Extract the [X, Y] coordinate from the center of the cell holding the provided text.  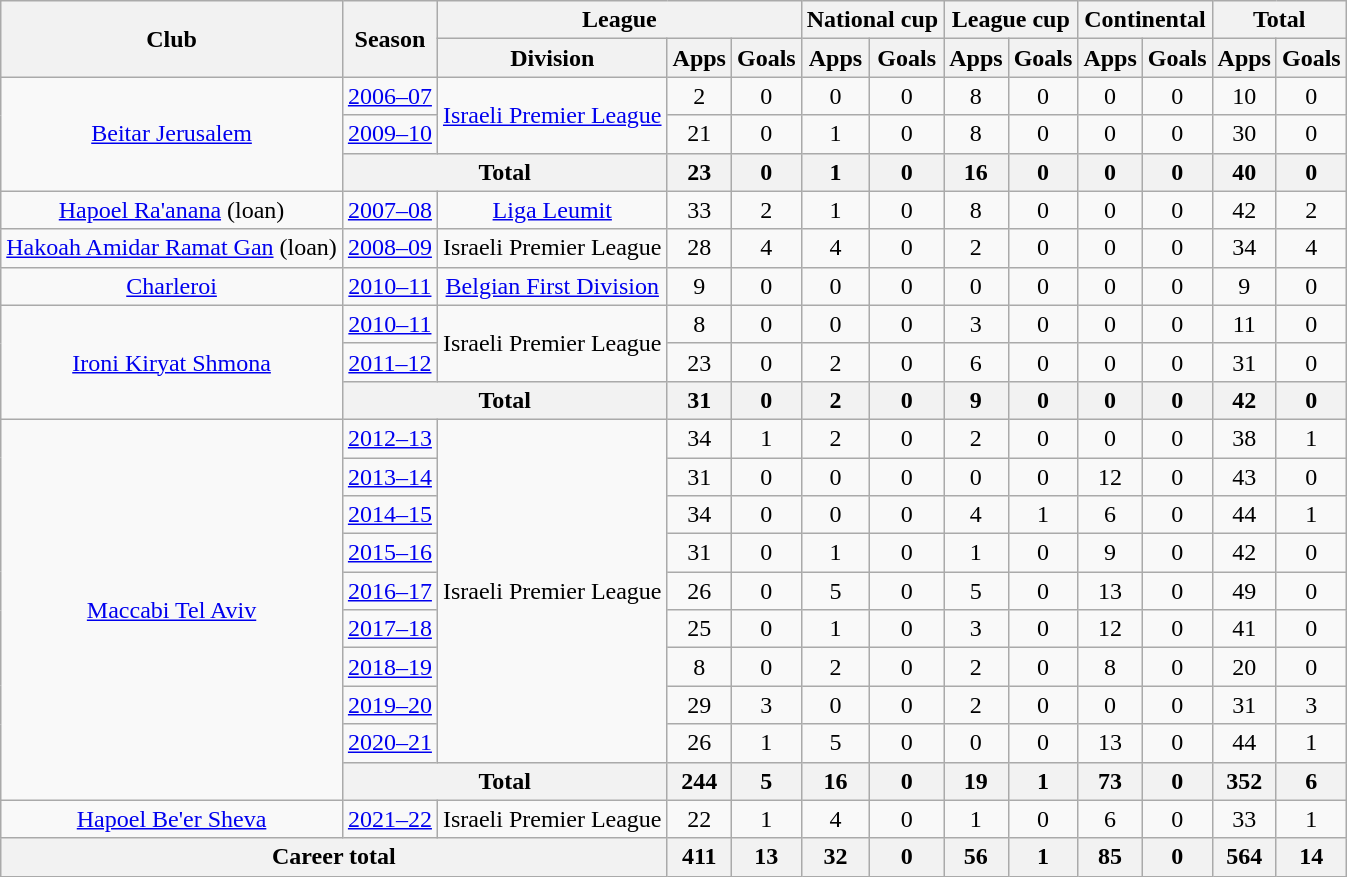
28 [699, 248]
League cup [1011, 20]
2014–15 [390, 515]
Continental [1145, 20]
2021–22 [390, 819]
29 [699, 705]
49 [1244, 591]
11 [1244, 324]
Club [172, 39]
2016–17 [390, 591]
85 [1110, 857]
2012–13 [390, 438]
2013–14 [390, 477]
National cup [872, 20]
10 [1244, 96]
32 [835, 857]
20 [1244, 667]
25 [699, 629]
38 [1244, 438]
Hapoel Be'er Sheva [172, 819]
2008–09 [390, 248]
2019–20 [390, 705]
Ironi Kiryat Shmona [172, 362]
Season [390, 39]
244 [699, 781]
411 [699, 857]
Career total [334, 857]
Division [552, 58]
Belgian First Division [552, 286]
League [619, 20]
2018–19 [390, 667]
41 [1244, 629]
Maccabi Tel Aviv [172, 610]
56 [976, 857]
2017–18 [390, 629]
22 [699, 819]
Liga Leumit [552, 210]
564 [1244, 857]
21 [699, 134]
73 [1110, 781]
40 [1244, 172]
Beitar Jerusalem [172, 134]
Charleroi [172, 286]
43 [1244, 477]
14 [1311, 857]
2009–10 [390, 134]
2015–16 [390, 553]
2006–07 [390, 96]
19 [976, 781]
2007–08 [390, 210]
30 [1244, 134]
2020–21 [390, 743]
Hakoah Amidar Ramat Gan (loan) [172, 248]
2011–12 [390, 362]
352 [1244, 781]
Hapoel Ra'anana (loan) [172, 210]
